For the text-containing cell, return its midpoint in (X, Y) coordinate format. 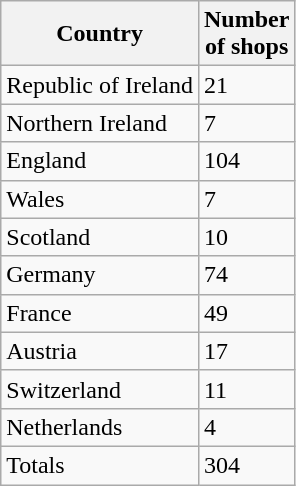
104 (246, 161)
11 (246, 389)
Germany (100, 275)
17 (246, 351)
Switzerland (100, 389)
4 (246, 427)
74 (246, 275)
21 (246, 85)
Wales (100, 199)
Austria (100, 351)
Numberof shops (246, 34)
49 (246, 313)
Totals (100, 465)
Republic of Ireland (100, 85)
Netherlands (100, 427)
Northern Ireland (100, 123)
10 (246, 237)
Country (100, 34)
304 (246, 465)
France (100, 313)
Scotland (100, 237)
England (100, 161)
